Identify which cell holds the provided text, then report its [x, y] central coordinate. 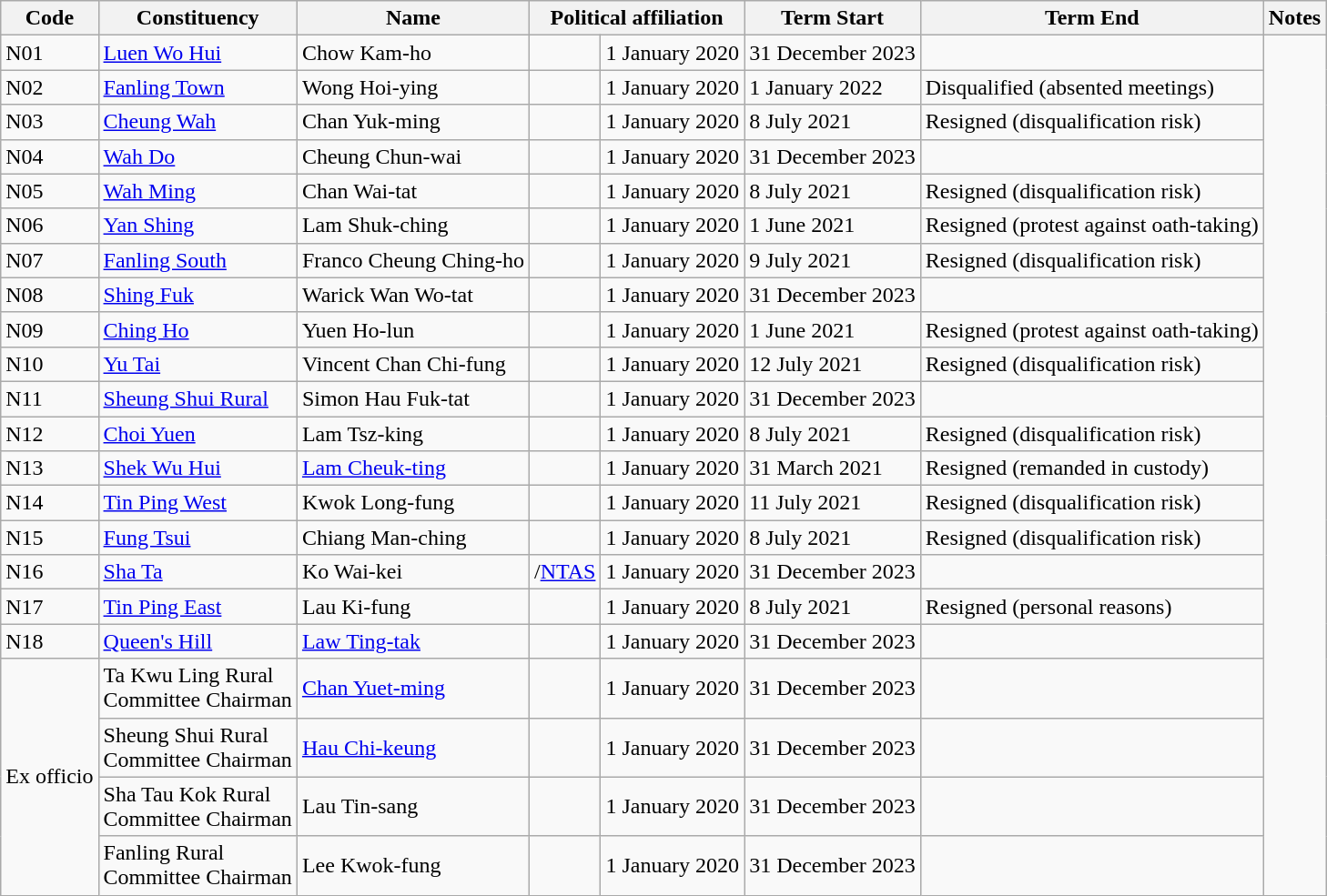
N07 [49, 260]
Code [49, 18]
9 July 2021 [833, 260]
Chan Yuet-ming [413, 688]
Sheung Shui RuralCommittee Chairman [198, 748]
Fanling South [198, 260]
N06 [49, 226]
Ko Wai-kei [413, 572]
Disqualified (absented meetings) [1092, 87]
Ex officio [49, 777]
Wah Do [198, 156]
Sha Ta [198, 572]
Warick Wan Wo-tat [413, 295]
Law Ting-tak [413, 641]
Term Start [833, 18]
Lau Ki-fung [413, 607]
Term End [1092, 18]
N02 [49, 87]
Choi Yuen [198, 434]
Fung Tsui [198, 538]
Ching Ho [198, 329]
Yu Tai [198, 364]
Resigned (personal reasons) [1092, 607]
Cheung Chun-wai [413, 156]
Shing Fuk [198, 295]
Wah Ming [198, 191]
Lee Kwok-fung [413, 866]
N18 [49, 641]
Lam Shuk-ching [413, 226]
Fanling Town [198, 87]
N01 [49, 53]
Wong Hoi-ying [413, 87]
N14 [49, 503]
Sha Tau Kok RuralCommittee Chairman [198, 806]
Lam Cheuk-ting [413, 468]
Sheung Shui Rural [198, 398]
N17 [49, 607]
31 March 2021 [833, 468]
11 July 2021 [833, 503]
Kwok Long-fung [413, 503]
N15 [49, 538]
Notes [1294, 18]
Political affiliation [636, 18]
N03 [49, 122]
Constituency [198, 18]
N05 [49, 191]
Name [413, 18]
/NTAS [564, 572]
N04 [49, 156]
Cheung Wah [198, 122]
N10 [49, 364]
N13 [49, 468]
Tin Ping West [198, 503]
Fanling RuralCommittee Chairman [198, 866]
Luen Wo Hui [198, 53]
Chan Wai-tat [413, 191]
Vincent Chan Chi-fung [413, 364]
Yan Shing [198, 226]
Franco Cheung Ching-ho [413, 260]
Resigned (remanded in custody) [1092, 468]
Yuen Ho-lun [413, 329]
Queen's Hill [198, 641]
Tin Ping East [198, 607]
N09 [49, 329]
Lam Tsz-king [413, 434]
N12 [49, 434]
Hau Chi-keung [413, 748]
Lau Tin-sang [413, 806]
N16 [49, 572]
Chow Kam-ho [413, 53]
12 July 2021 [833, 364]
Shek Wu Hui [198, 468]
N11 [49, 398]
Chiang Man-ching [413, 538]
1 January 2022 [833, 87]
Ta Kwu Ling RuralCommittee Chairman [198, 688]
Simon Hau Fuk-tat [413, 398]
N08 [49, 295]
Chan Yuk-ming [413, 122]
